From the cell containing the given text, extract its center point as [X, Y] coordinate. 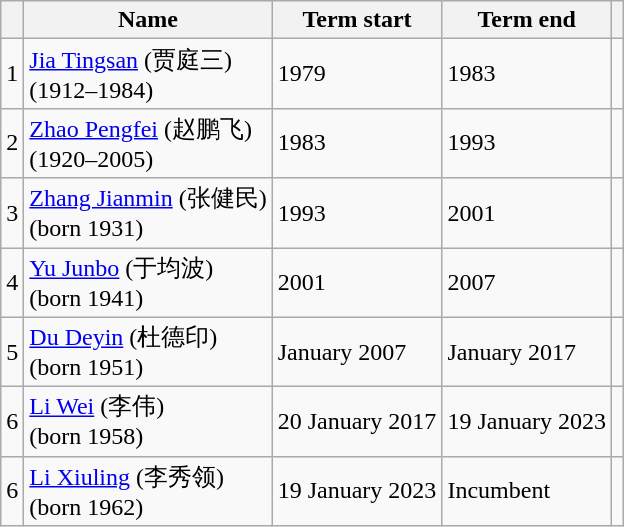
5 [12, 352]
January 2017 [527, 352]
January 2007 [357, 352]
1 [12, 74]
Name [148, 20]
2 [12, 143]
Zhao Pengfei (赵鹏飞)(1920–2005) [148, 143]
Term start [357, 20]
Term end [527, 20]
Jia Tingsan (贾庭三)(1912–1984) [148, 74]
Yu Junbo (于均波)(born 1941) [148, 283]
Incumbent [527, 491]
Li Wei (李伟)(born 1958) [148, 422]
Li Xiuling (李秀领)(born 1962) [148, 491]
Du Deyin (杜德印)(born 1951) [148, 352]
20 January 2017 [357, 422]
4 [12, 283]
1979 [357, 74]
3 [12, 213]
2007 [527, 283]
Zhang Jianmin (张健民)(born 1931) [148, 213]
